Locate the cell with the specified text and output its [x, y] center coordinate. 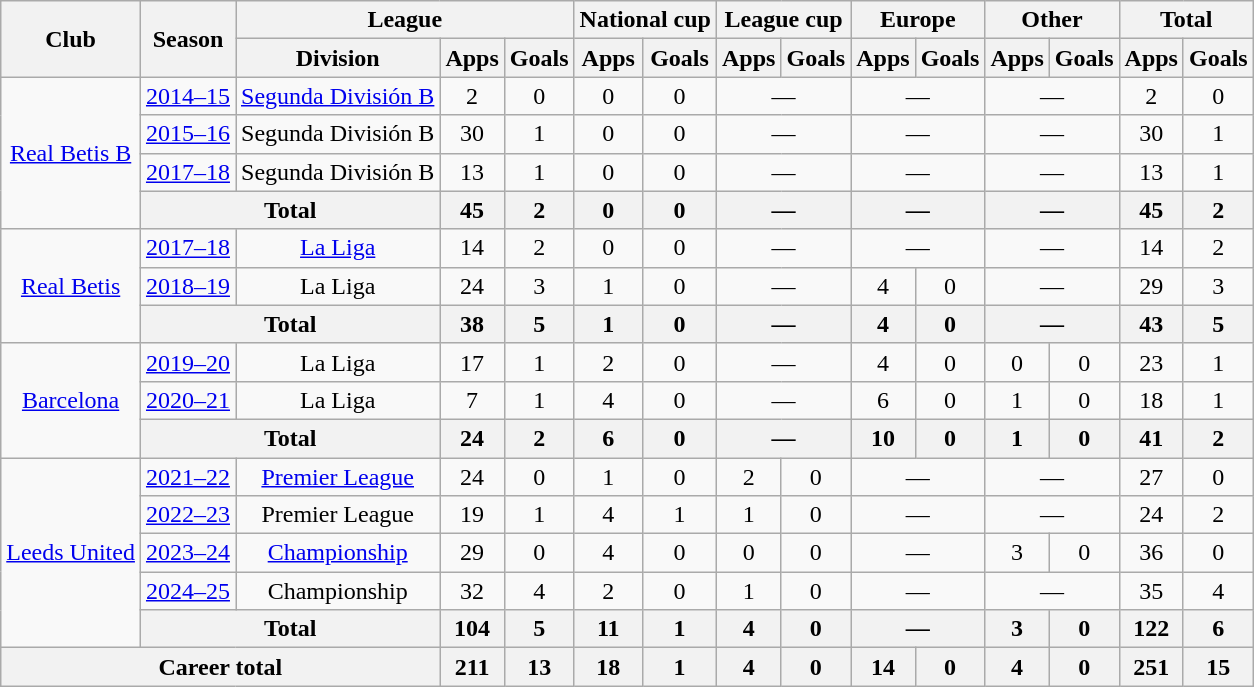
2019–20 [188, 362]
League cup [784, 20]
251 [1151, 667]
League [406, 20]
11 [608, 629]
2021–22 [188, 477]
23 [1151, 362]
32 [472, 591]
2022–23 [188, 515]
35 [1151, 591]
10 [883, 438]
2023–24 [188, 553]
Season [188, 39]
27 [1151, 477]
2024–25 [188, 591]
Europe [918, 20]
211 [472, 667]
43 [1151, 324]
15 [1218, 667]
41 [1151, 438]
38 [472, 324]
2020–21 [188, 400]
104 [472, 629]
National cup [645, 20]
7 [472, 400]
Division [338, 58]
Leeds United [71, 553]
17 [472, 362]
Other [1052, 20]
Real Betis B [71, 153]
19 [472, 515]
Real Betis [71, 286]
2018–19 [188, 286]
Barcelona [71, 400]
Career total [220, 667]
Club [71, 39]
2014–15 [188, 96]
122 [1151, 629]
2015–16 [188, 134]
36 [1151, 553]
